Locate the cell with the specified text and output its [x, y] center coordinate. 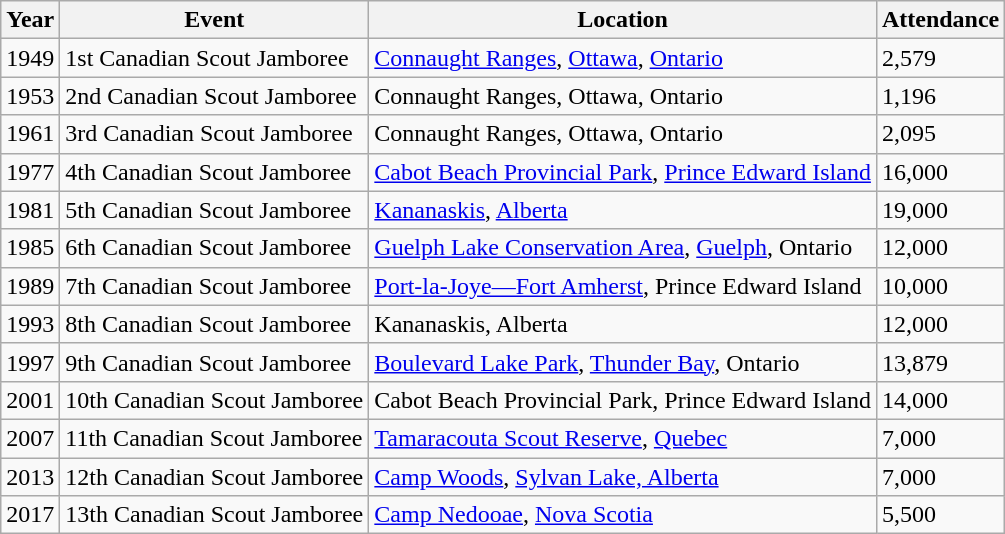
19,000 [940, 210]
16,000 [940, 172]
14,000 [940, 400]
1997 [30, 362]
6th Canadian Scout Jamboree [214, 248]
2001 [30, 400]
Attendance [940, 20]
1st Canadian Scout Jamboree [214, 58]
8th Canadian Scout Jamboree [214, 324]
1985 [30, 248]
2017 [30, 515]
Guelph Lake Conservation Area, Guelph, Ontario [623, 248]
2nd Canadian Scout Jamboree [214, 96]
2007 [30, 438]
1,196 [940, 96]
Camp Woods, Sylvan Lake, Alberta [623, 477]
7th Canadian Scout Jamboree [214, 286]
1977 [30, 172]
1961 [30, 134]
1993 [30, 324]
2013 [30, 477]
9th Canadian Scout Jamboree [214, 362]
3rd Canadian Scout Jamboree [214, 134]
2,095 [940, 134]
13th Canadian Scout Jamboree [214, 515]
10th Canadian Scout Jamboree [214, 400]
Location [623, 20]
13,879 [940, 362]
1953 [30, 96]
Boulevard Lake Park, Thunder Bay, Ontario [623, 362]
11th Canadian Scout Jamboree [214, 438]
12th Canadian Scout Jamboree [214, 477]
Port-la-Joye—Fort Amherst, Prince Edward Island [623, 286]
5,500 [940, 515]
Camp Nedooae, Nova Scotia [623, 515]
4th Canadian Scout Jamboree [214, 172]
2,579 [940, 58]
5th Canadian Scout Jamboree [214, 210]
1949 [30, 58]
1981 [30, 210]
Year [30, 20]
Tamaracouta Scout Reserve, Quebec [623, 438]
10,000 [940, 286]
1989 [30, 286]
Event [214, 20]
